Return the (x, y) coordinate for the center point of the cell that contains the specified text.  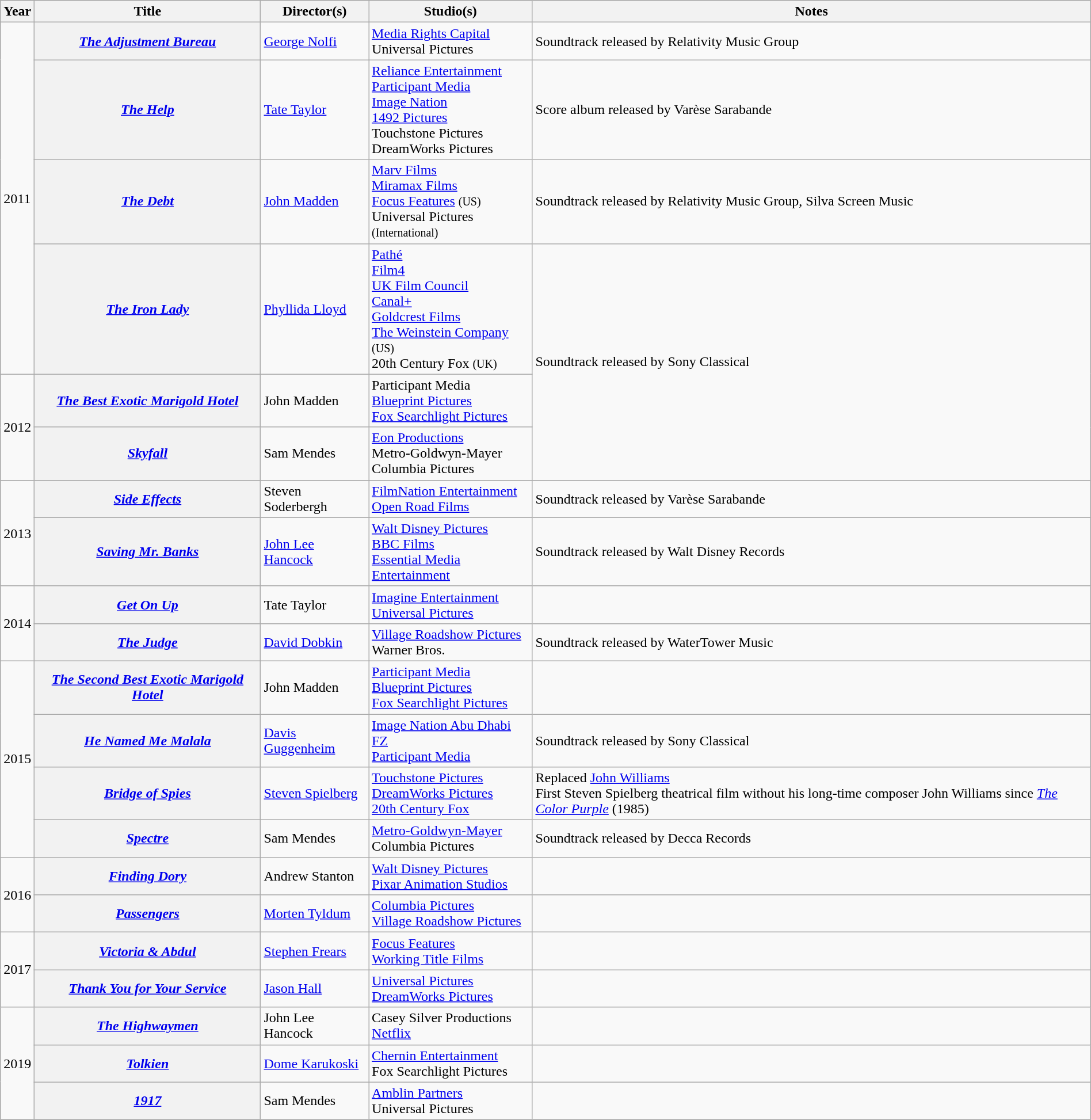
Reliance EntertainmentParticipant MediaImage Nation1492 PicturesTouchstone PicturesDreamWorks Pictures (451, 109)
Director(s) (315, 12)
The Help (147, 109)
Soundtrack released by Decca Records (811, 839)
Skyfall (147, 454)
PathéFilm4UK Film CouncilCanal+Goldcrest FilmsThe Weinstein Company (US)20th Century Fox (UK) (451, 308)
He Named Me Malala (147, 740)
Soundtrack released by Varèse Sarabande (811, 498)
Studio(s) (451, 12)
FilmNation EntertainmentOpen Road Films (451, 498)
Thank You for Your Service (147, 989)
Tolkien (147, 1064)
Walt Disney PicturesPixar Animation Studios (451, 876)
The Judge (147, 642)
Touchstone PicturesDreamWorks Pictures20th Century Fox (451, 794)
Focus FeaturesWorking Title Films (451, 951)
David Dobkin (315, 642)
Davis Guggenheim (315, 740)
Village Roadshow PicturesWarner Bros. (451, 642)
The Best Exotic Marigold Hotel (147, 401)
Score album released by Varèse Sarabande (811, 109)
Jason Hall (315, 989)
The Highwaymen (147, 1026)
2012 (17, 427)
Soundtrack released by WaterTower Music (811, 642)
Bridge of Spies (147, 794)
Imagine EntertainmentUniversal Pictures (451, 604)
Soundtrack released by Walt Disney Records (811, 551)
Walt Disney PicturesBBC FilmsEssential Media Entertainment (451, 551)
Stephen Frears (315, 951)
Soundtrack released by Relativity Music Group (811, 41)
2016 (17, 895)
1917 (147, 1100)
Chernin EntertainmentFox Searchlight Pictures (451, 1064)
Dome Karukoski (315, 1064)
Passengers (147, 914)
George Nolfi (315, 41)
Title (147, 12)
Year (17, 12)
Side Effects (147, 498)
2017 (17, 970)
Amblin PartnersUniversal Pictures (451, 1100)
Victoria & Abdul (147, 951)
Steven Spielberg (315, 794)
Finding Dory (147, 876)
2019 (17, 1064)
The Adjustment Bureau (147, 41)
Steven Soderbergh (315, 498)
Universal PicturesDreamWorks Pictures (451, 989)
2013 (17, 533)
Marv FilmsMiramax FilmsFocus Features (US)Universal Pictures (International) (451, 201)
Morten Tyldum (315, 914)
Soundtrack released by Relativity Music Group, Silva Screen Music (811, 201)
Casey Silver ProductionsNetflix (451, 1026)
Columbia PicturesVillage Roadshow Pictures (451, 914)
Notes (811, 12)
The Debt (147, 201)
2011 (17, 198)
Get On Up (147, 604)
Media Rights CapitalUniversal Pictures (451, 41)
The Iron Lady (147, 308)
2014 (17, 623)
Spectre (147, 839)
Saving Mr. Banks (147, 551)
Eon ProductionsMetro-Goldwyn-MayerColumbia Pictures (451, 454)
Metro-Goldwyn-MayerColumbia Pictures (451, 839)
Phyllida Lloyd (315, 308)
Replaced John WilliamsFirst Steven Spielberg theatrical film without his long-time composer John Williams since The Color Purple (1985) (811, 794)
The Second Best Exotic Marigold Hotel (147, 687)
2015 (17, 759)
Image Nation Abu Dhabi FZParticipant Media (451, 740)
Andrew Stanton (315, 876)
